For the text-containing cell, return its midpoint in (X, Y) coordinate format. 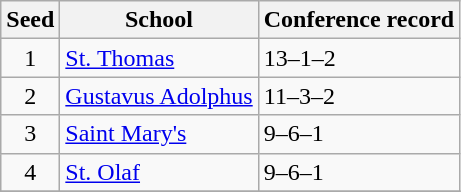
1 (30, 58)
13–1–2 (358, 58)
Gustavus Adolphus (159, 96)
Seed (30, 20)
2 (30, 96)
3 (30, 134)
Saint Mary's (159, 134)
Conference record (358, 20)
St. Olaf (159, 172)
St. Thomas (159, 58)
4 (30, 172)
School (159, 20)
11–3–2 (358, 96)
